Output the (x, y) coordinate of the center of the cell containing the given text.  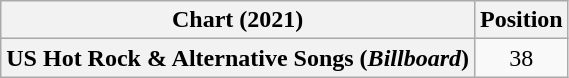
38 (521, 58)
Chart (2021) (238, 20)
US Hot Rock & Alternative Songs (Billboard) (238, 58)
Position (521, 20)
